Determine the (X, Y) coordinate at the center of the cell enclosing the given text.  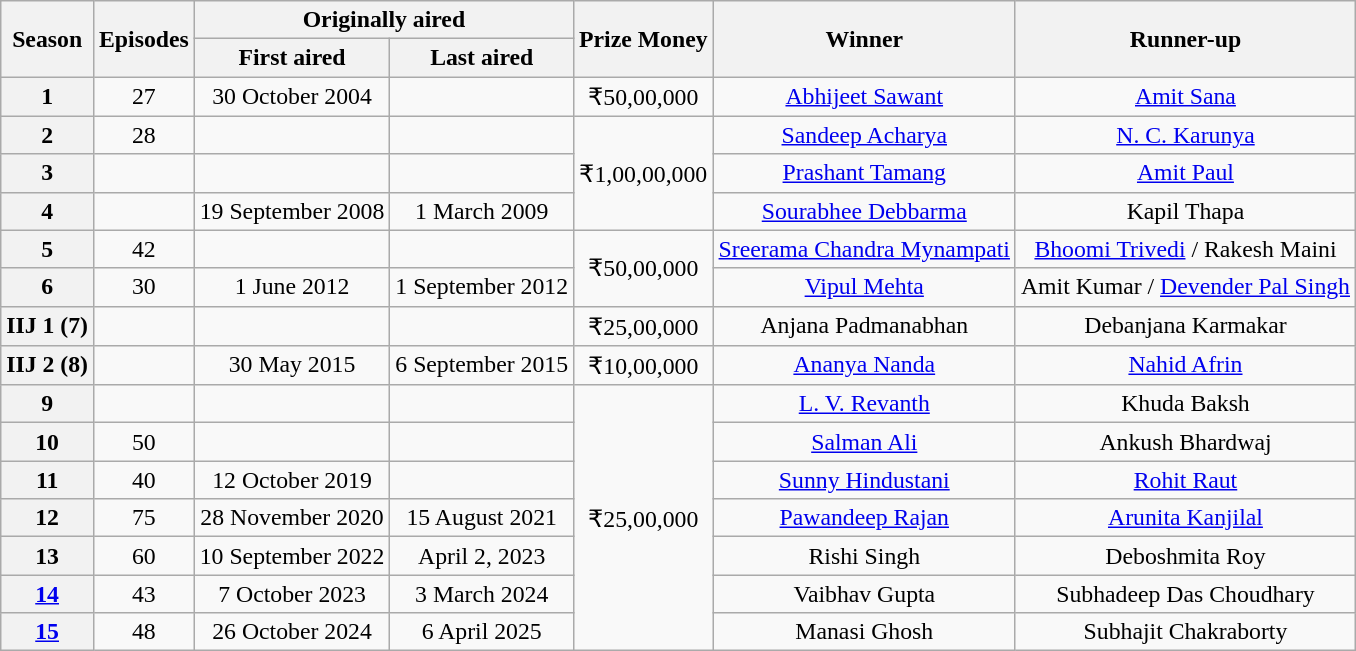
Runner-up (1185, 39)
50 (144, 442)
L. V. Revanth (864, 404)
9 (48, 404)
6 September 2015 (482, 364)
Vaibhav Gupta (864, 594)
Vipul Mehta (864, 287)
Ankush Bhardwaj (1185, 442)
Debanjana Karmakar (1185, 326)
First aired (292, 58)
43 (144, 594)
Abhijeet Sawant (864, 96)
3 (48, 173)
2 (48, 135)
27 (144, 96)
6 April 2025 (482, 632)
Amit Sana (1185, 96)
Amit Paul (1185, 173)
Subhadeep Das Choudhary (1185, 594)
6 (48, 287)
Anjana Padmanabhan (864, 326)
48 (144, 632)
Nahid Afrin (1185, 364)
₹10,00,000 (644, 364)
40 (144, 480)
28 November 2020 (292, 518)
N. C. Karunya (1185, 135)
12 October 2019 (292, 480)
Pawandeep Rajan (864, 518)
Winner (864, 39)
Amit Kumar / Devender Pal Singh (1185, 287)
IIJ 1 (7) (48, 326)
28 (144, 135)
1 (48, 96)
7 October 2023 (292, 594)
14 (48, 594)
Sunny Hindustani (864, 480)
4 (48, 211)
Sandeep Acharya (864, 135)
26 October 2024 (292, 632)
Season (48, 39)
Sreerama Chandra Mynampati (864, 249)
Last aired (482, 58)
1 September 2012 (482, 287)
1 June 2012 (292, 287)
19 September 2008 (292, 211)
5 (48, 249)
15 August 2021 (482, 518)
10 September 2022 (292, 556)
Sourabhee Debbarma (864, 211)
Ananya Nanda (864, 364)
42 (144, 249)
₹1,00,00,000 (644, 173)
Bhoomi Trivedi / Rakesh Maini (1185, 249)
Khuda Baksh (1185, 404)
12 (48, 518)
30 October 2004 (292, 96)
11 (48, 480)
1 March 2009 (482, 211)
13 (48, 556)
Salman Ali (864, 442)
Deboshmita Roy (1185, 556)
Kapil Thapa (1185, 211)
3 March 2024 (482, 594)
Prashant Tamang (864, 173)
Originally aired (384, 20)
Manasi Ghosh (864, 632)
April 2, 2023 (482, 556)
10 (48, 442)
Prize Money (644, 39)
75 (144, 518)
30 (144, 287)
Episodes (144, 39)
30 May 2015 (292, 364)
Rohit Raut (1185, 480)
Arunita Kanjilal (1185, 518)
Rishi Singh (864, 556)
15 (48, 632)
Subhajit Chakraborty (1185, 632)
60 (144, 556)
IIJ 2 (8) (48, 364)
